Locate the cell with the specified text and output its (X, Y) center coordinate. 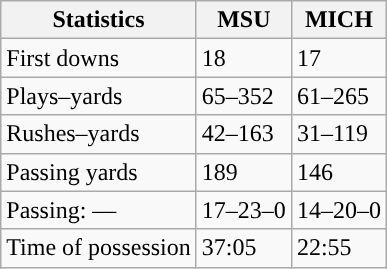
First downs (99, 58)
42–163 (244, 134)
Passing: –– (99, 210)
Plays–yards (99, 96)
Statistics (99, 20)
17–23–0 (244, 210)
18 (244, 58)
61–265 (338, 96)
22:55 (338, 248)
17 (338, 58)
MICH (338, 20)
189 (244, 172)
Time of possession (99, 248)
146 (338, 172)
Passing yards (99, 172)
Rushes–yards (99, 134)
65–352 (244, 96)
14–20–0 (338, 210)
37:05 (244, 248)
31–119 (338, 134)
MSU (244, 20)
